Determine the [x, y] coordinate at the center of the cell enclosing the given text.  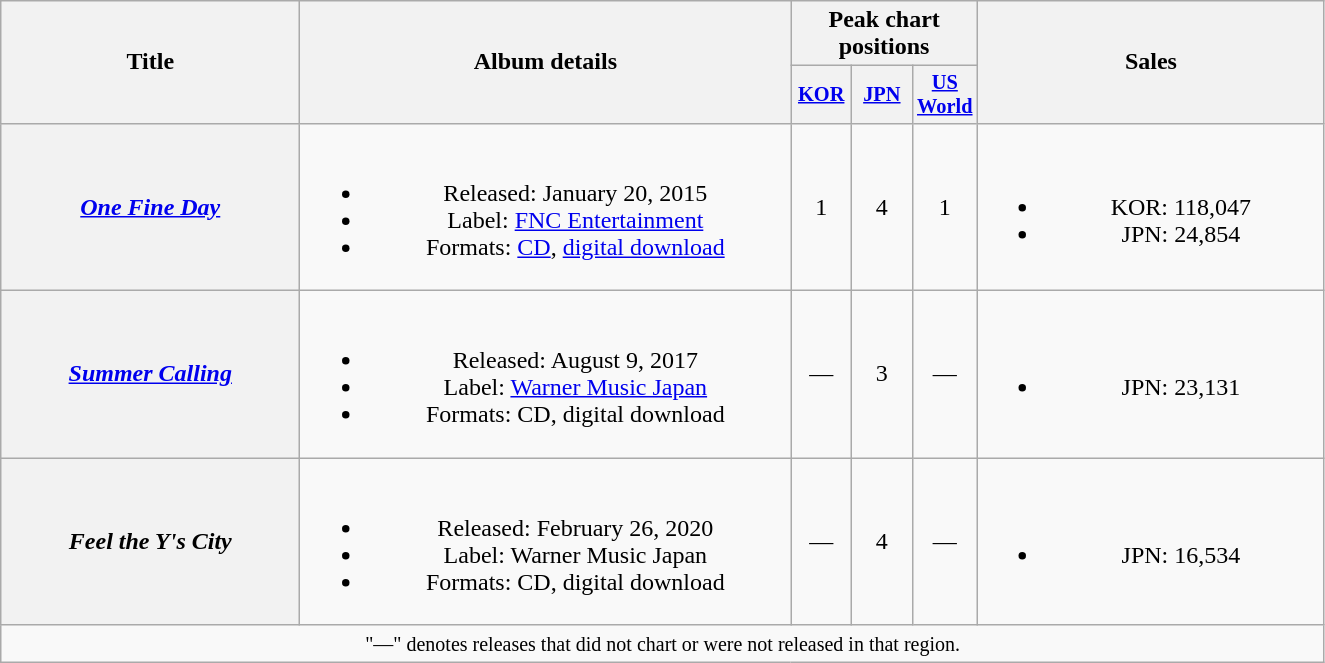
Title [150, 62]
KOR [822, 95]
Sales [1150, 62]
"—" denotes releases that did not chart or were not released in that region. [663, 644]
JPN: 16,534 [1150, 542]
JPN: 23,131 [1150, 374]
Released: August 9, 2017 Label: Warner Music JapanFormats: CD, digital download [546, 374]
Peak chart positions [884, 34]
One Fine Day [150, 206]
Released: February 26, 2020 Label: Warner Music JapanFormats: CD, digital download [546, 542]
Album details [546, 62]
JPN [882, 95]
Summer Calling [150, 374]
3 [882, 374]
Feel the Y's City [150, 542]
KOR: 118,047JPN: 24,854 [1150, 206]
Released: January 20, 2015 Label: FNC EntertainmentFormats: CD, digital download [546, 206]
USWorld [944, 95]
